Extract the [x, y] coordinate from the center of the cell holding the provided text.  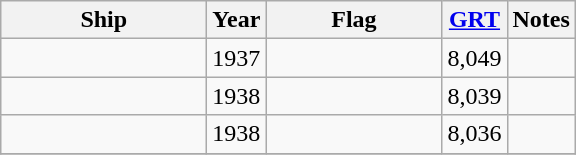
Year [236, 20]
8,049 [474, 58]
1937 [236, 58]
8,036 [474, 134]
Notes [541, 20]
Ship [104, 20]
GRT [474, 20]
8,039 [474, 96]
Flag [354, 20]
